From the cell containing the given text, extract its center point as [x, y] coordinate. 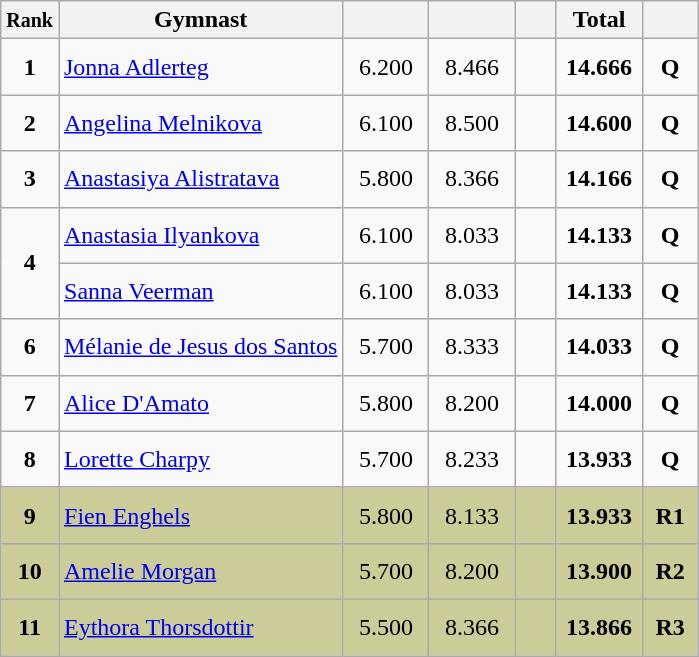
Mélanie de Jesus dos Santos [200, 347]
5.500 [386, 627]
11 [30, 627]
Sanna Veerman [200, 291]
14.666 [599, 67]
7 [30, 403]
Anastasiya Alistratava [200, 179]
8 [30, 459]
10 [30, 571]
13.900 [599, 571]
9 [30, 515]
8.500 [472, 123]
2 [30, 123]
Amelie Morgan [200, 571]
Angelina Melnikova [200, 123]
14.600 [599, 123]
R3 [670, 627]
Rank [30, 20]
4 [30, 263]
8.333 [472, 347]
Jonna Adlerteg [200, 67]
1 [30, 67]
6 [30, 347]
3 [30, 179]
Lorette Charpy [200, 459]
Total [599, 20]
Fien Enghels [200, 515]
Gymnast [200, 20]
13.866 [599, 627]
6.200 [386, 67]
R1 [670, 515]
R2 [670, 571]
8.133 [472, 515]
Anastasia Ilyankova [200, 235]
14.000 [599, 403]
Eythora Thorsdottir [200, 627]
14.033 [599, 347]
14.166 [599, 179]
8.233 [472, 459]
Alice D'Amato [200, 403]
8.466 [472, 67]
